Identify which cell holds the provided text, then report its (X, Y) central coordinate. 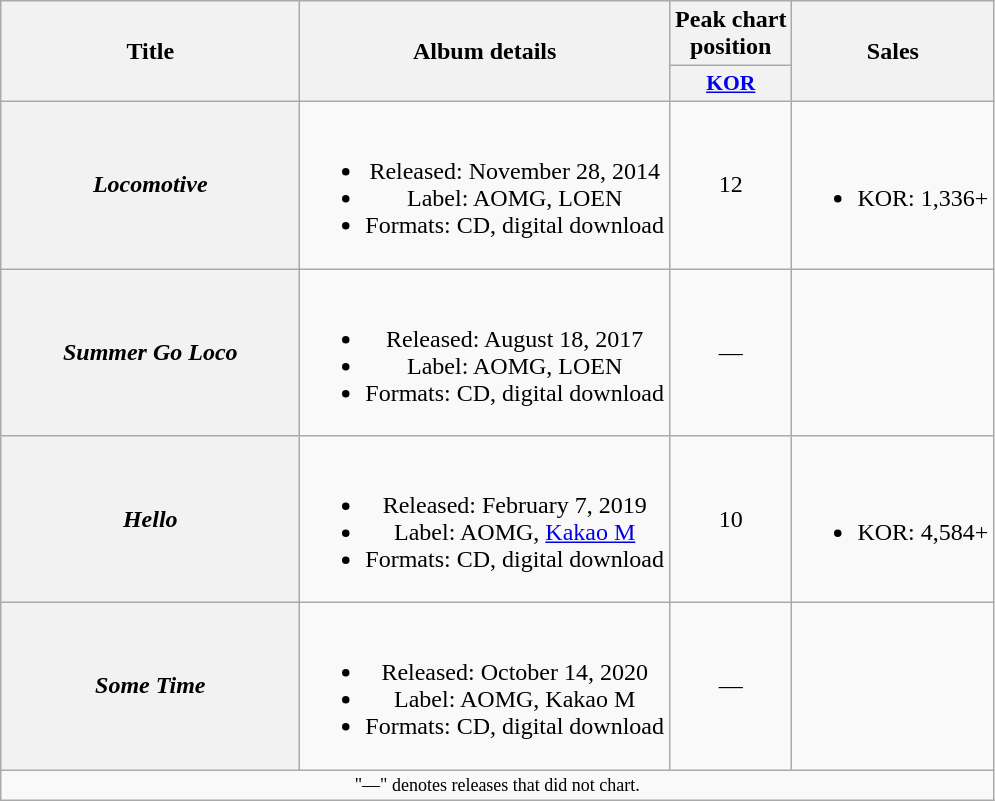
Peak chartposition (731, 34)
Sales (893, 52)
KOR: 4,584+ (893, 520)
Summer Go Loco (150, 352)
Released: November 28, 2014Label: AOMG, LOENFormats: CD, digital download (485, 184)
10 (731, 520)
Released: October 14, 2020Label: AOMG, Kakao MFormats: CD, digital download (485, 686)
12 (731, 184)
KOR: 1,336+ (893, 184)
Released: August 18, 2017Label: AOMG, LOENFormats: CD, digital download (485, 352)
"—" denotes releases that did not chart. (498, 786)
Some Time (150, 686)
Hello (150, 520)
Album details (485, 52)
Title (150, 52)
Released: February 7, 2019Label: AOMG, Kakao MFormats: CD, digital download (485, 520)
KOR (731, 84)
Locomotive (150, 184)
